Capture the cell that displays the provided text and extract its (x, y) central coordinate. 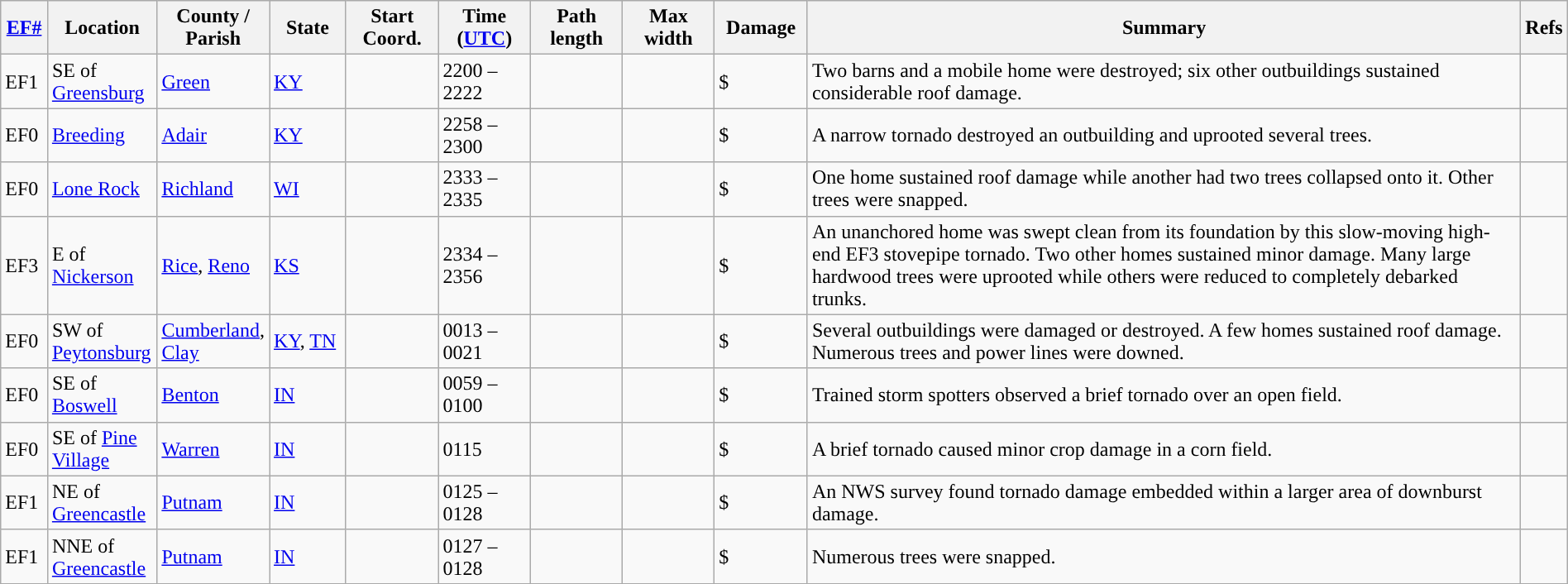
2334 – 2356 (485, 265)
One home sustained roof damage while another had two trees collapsed onto it. Other trees were snapped. (1164, 189)
County / Parish (213, 28)
Lone Rock (102, 189)
KY, TN (308, 341)
Trained storm spotters observed a brief tornado over an open field. (1164, 395)
Benton (213, 395)
2258 – 2300 (485, 136)
2200 – 2222 (485, 81)
Time (UTC) (485, 28)
0125 – 0128 (485, 503)
Refs (1544, 28)
Several outbuildings were damaged or destroyed. A few homes sustained roof damage. Numerous trees and power lines were downed. (1164, 341)
A brief tornado caused minor crop damage in a corn field. (1164, 448)
Start Coord. (392, 28)
Breeding (102, 136)
SE of Greensburg (102, 81)
NE of Greencastle (102, 503)
Max width (668, 28)
E of Nickerson (102, 265)
SE of Pine Village (102, 448)
KS (308, 265)
2333 – 2335 (485, 189)
Green (213, 81)
Cumberland, Clay (213, 341)
0115 (485, 448)
Location (102, 28)
State (308, 28)
Two barns and a mobile home were destroyed; six other outbuildings sustained considerable roof damage. (1164, 81)
EF3 (25, 265)
Path length (577, 28)
SW of Peytonsburg (102, 341)
Warren (213, 448)
SE of Boswell (102, 395)
Rice, Reno (213, 265)
NNE of Greencastle (102, 556)
WI (308, 189)
EF# (25, 28)
0127 – 0128 (485, 556)
0013 – 0021 (485, 341)
Damage (761, 28)
Summary (1164, 28)
Adair (213, 136)
0059 – 0100 (485, 395)
Numerous trees were snapped. (1164, 556)
An NWS survey found tornado damage embedded within a larger area of downburst damage. (1164, 503)
Richland (213, 189)
A narrow tornado destroyed an outbuilding and uprooted several trees. (1164, 136)
